Capture the cell that displays the provided text and extract its (X, Y) central coordinate. 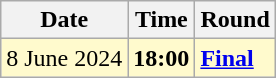
Final (235, 58)
8 June 2024 (64, 58)
18:00 (162, 58)
Date (64, 20)
Round (235, 20)
Time (162, 20)
